Search for the cell housing the specified text and yield its (x, y) center coordinate. 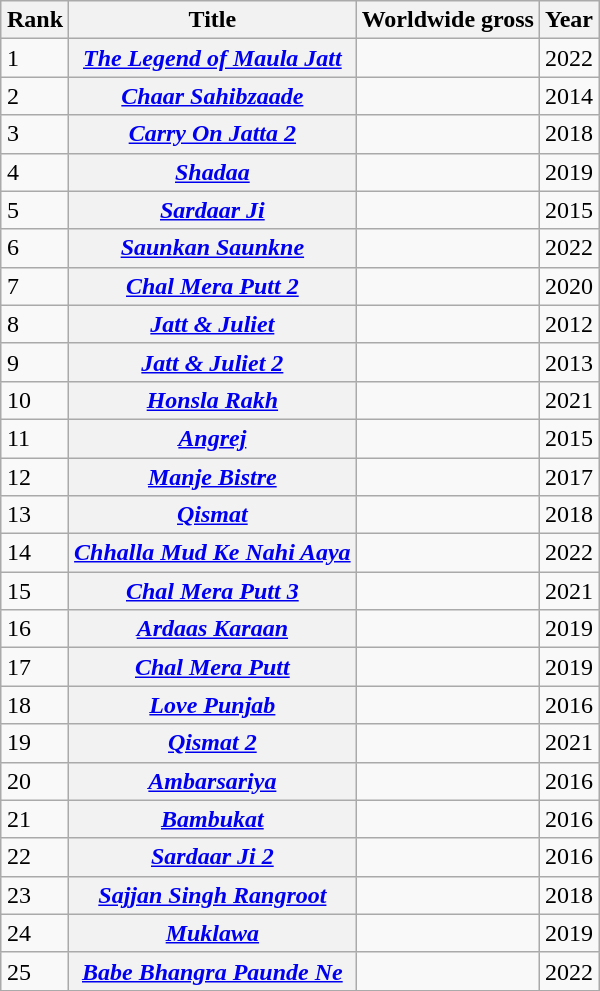
Manje Bistre (213, 477)
Sardaar Ji (213, 210)
20 (34, 781)
15 (34, 591)
2020 (568, 286)
25 (34, 971)
Jatt & Juliet 2 (213, 362)
18 (34, 705)
17 (34, 667)
Jatt & Juliet (213, 324)
Angrej (213, 438)
14 (34, 553)
23 (34, 895)
2 (34, 96)
2014 (568, 96)
Year (568, 20)
Chal Mera Putt 3 (213, 591)
Love Punjab (213, 705)
5 (34, 210)
9 (34, 362)
Honsla Rakh (213, 400)
Worldwide gross (448, 20)
Chhalla Mud Ke Nahi Aaya (213, 553)
16 (34, 629)
11 (34, 438)
Sajjan Singh Rangroot (213, 895)
2017 (568, 477)
Sardaar Ji 2 (213, 857)
19 (34, 743)
Chal Mera Putt (213, 667)
4 (34, 172)
10 (34, 400)
21 (34, 819)
3 (34, 134)
8 (34, 324)
2012 (568, 324)
Muklawa (213, 933)
Carry On Jatta 2 (213, 134)
Chal Mera Putt 2 (213, 286)
Babe Bhangra Paunde Ne (213, 971)
Rank (34, 20)
Chaar Sahibzaade (213, 96)
Qismat 2 (213, 743)
22 (34, 857)
7 (34, 286)
13 (34, 515)
2013 (568, 362)
1 (34, 58)
24 (34, 933)
Ardaas Karaan (213, 629)
12 (34, 477)
Qismat (213, 515)
Title (213, 20)
Ambarsariya (213, 781)
Saunkan Saunkne (213, 248)
Bambukat (213, 819)
6 (34, 248)
The Legend of Maula Jatt (213, 58)
Shadaa (213, 172)
